Scan for the cell matching the given text and deliver its (X, Y) coordinate at center. 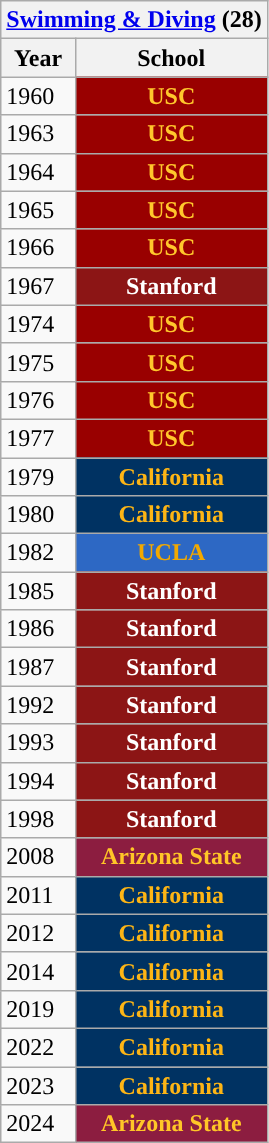
School (171, 58)
1994 (38, 781)
1993 (38, 743)
1980 (38, 515)
1966 (38, 248)
1985 (38, 591)
2024 (38, 1124)
1977 (38, 438)
Swimming & Diving (28) (134, 20)
2023 (38, 1085)
1960 (38, 96)
2019 (38, 1009)
UCLA (171, 553)
2022 (38, 1047)
1975 (38, 362)
1998 (38, 819)
1987 (38, 667)
1963 (38, 134)
1982 (38, 553)
1974 (38, 324)
2014 (38, 971)
2011 (38, 895)
1967 (38, 286)
1992 (38, 705)
2012 (38, 933)
1964 (38, 172)
2008 (38, 857)
Year (38, 58)
1986 (38, 629)
1965 (38, 210)
1979 (38, 477)
1976 (38, 400)
